Return the [x, y] coordinate for the center point of the cell that contains the specified text.  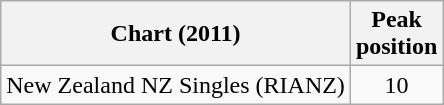
New Zealand NZ Singles (RIANZ) [176, 85]
10 [396, 85]
Peakposition [396, 34]
Chart (2011) [176, 34]
